Output the [X, Y] coordinate of the center of the cell containing the given text.  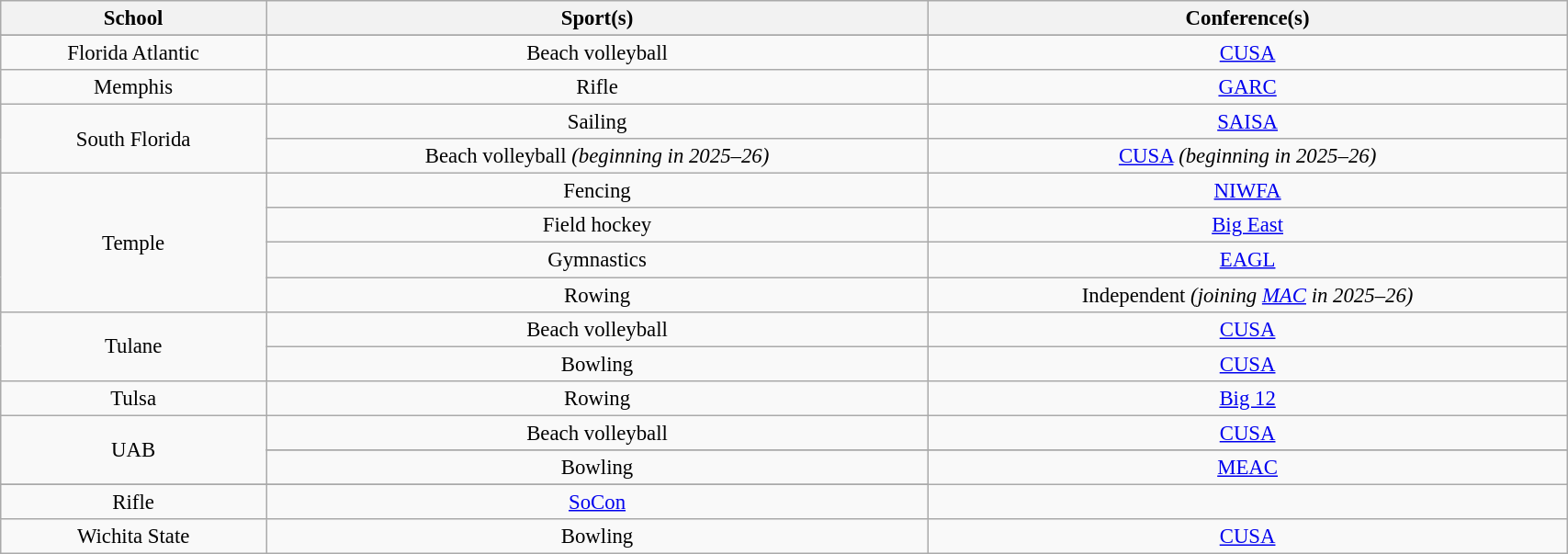
Tulsa [134, 398]
Memphis [134, 87]
Gymnastics [597, 260]
NIWFA [1247, 191]
Florida Atlantic [134, 53]
Big 12 [1247, 398]
Independent (joining MAC in 2025–26) [1247, 295]
Field hockey [597, 225]
Conference(s) [1247, 18]
CUSA (beginning in 2025–26) [1247, 156]
Big East [1247, 225]
Beach volleyball (beginning in 2025–26) [597, 156]
Sport(s) [597, 18]
SAISA [1247, 122]
Temple [134, 243]
South Florida [134, 140]
SoCon [597, 502]
School [134, 18]
Sailing [597, 122]
EAGL [1247, 260]
UAB [134, 450]
Wichita State [134, 537]
GARC [1247, 87]
Tulane [134, 345]
MEAC [1247, 468]
Fencing [597, 191]
